Capture the cell that displays the provided text and extract its (X, Y) central coordinate. 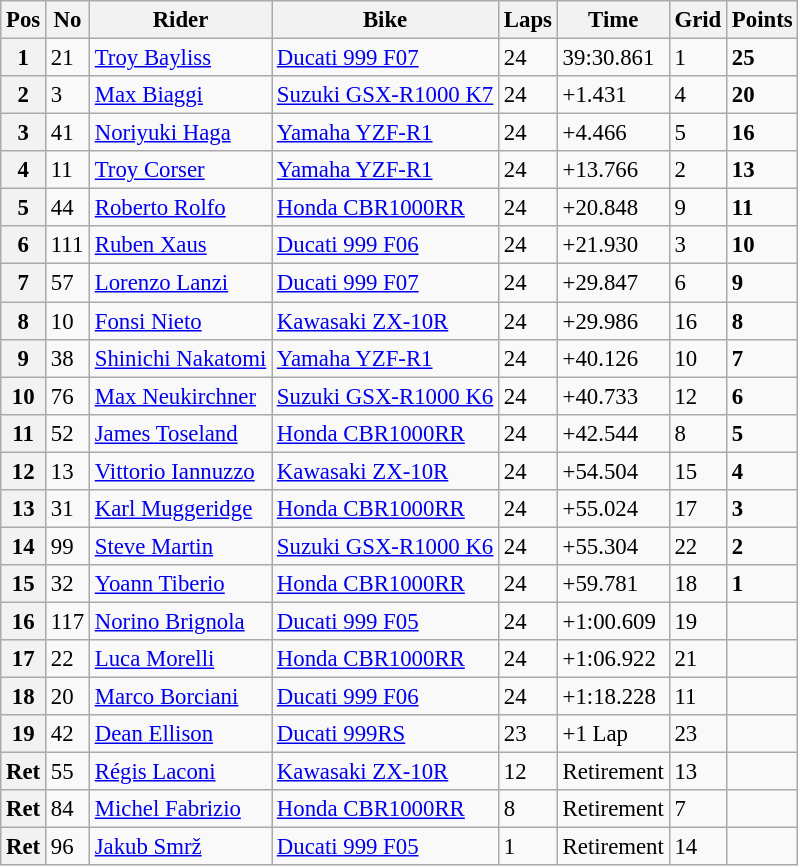
Rider (180, 20)
Max Biaggi (180, 95)
+54.504 (613, 471)
Lorenzo Lanzi (180, 283)
Jakub Smrž (180, 847)
Michel Fabrizio (180, 809)
Laps (528, 20)
+1:06.922 (613, 659)
Norino Brignola (180, 621)
Dean Ellison (180, 734)
Karl Muggeridge (180, 509)
Points (762, 20)
+59.781 (613, 584)
+29.986 (613, 321)
44 (68, 208)
Max Neukirchner (180, 396)
Ruben Xaus (180, 245)
38 (68, 358)
55 (68, 772)
111 (68, 245)
Pos (24, 20)
No (68, 20)
Suzuki GSX-R1000 K7 (386, 95)
+20.848 (613, 208)
+55.304 (613, 546)
57 (68, 283)
Troy Bayliss (180, 58)
76 (68, 396)
Grid (698, 20)
+1 Lap (613, 734)
Luca Morelli (180, 659)
Shinichi Nakatomi (180, 358)
+1:18.228 (613, 697)
+55.024 (613, 509)
Noriyuki Haga (180, 133)
Bike (386, 20)
Ducati 999RS (386, 734)
Troy Corser (180, 170)
84 (68, 809)
39:30.861 (613, 58)
+1:00.609 (613, 621)
99 (68, 546)
96 (68, 847)
+40.126 (613, 358)
+4.466 (613, 133)
117 (68, 621)
Fonsi Nieto (180, 321)
+1.431 (613, 95)
+42.544 (613, 433)
52 (68, 433)
Vittorio Iannuzzo (180, 471)
+29.847 (613, 283)
Marco Borciani (180, 697)
32 (68, 584)
25 (762, 58)
James Toseland (180, 433)
Yoann Tiberio (180, 584)
+13.766 (613, 170)
Régis Laconi (180, 772)
31 (68, 509)
+21.930 (613, 245)
41 (68, 133)
Steve Martin (180, 546)
42 (68, 734)
+40.733 (613, 396)
Roberto Rolfo (180, 208)
Time (613, 20)
